Pinpoint the cell where the given text exists, returning its (X, Y) midpoint coordinate. 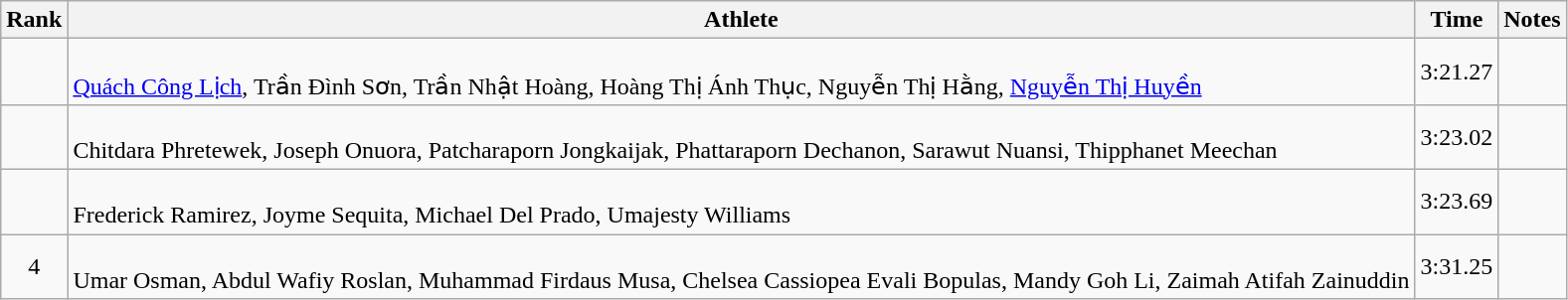
Quách Công Lịch, Trần Đình Sơn, Trần Nhật Hoàng, Hoàng Thị Ánh Thục, Nguyễn Thị Hằng, Nguyễn Thị Huyền (742, 72)
3:31.25 (1457, 266)
Time (1457, 20)
Athlete (742, 20)
Umar Osman, Abdul Wafiy Roslan, Muhammad Firdaus Musa, Chelsea Cassiopea Evali Bopulas, Mandy Goh Li, Zaimah Atifah Zainuddin (742, 266)
4 (34, 266)
Frederick Ramirez, Joyme Sequita, Michael Del Prado, Umajesty Williams (742, 201)
Chitdara Phretewek, Joseph Onuora, Patcharaporn Jongkaijak, Phattaraporn Dechanon, Sarawut Nuansi, Thipphanet Meechan (742, 137)
3:23.69 (1457, 201)
3:23.02 (1457, 137)
3:21.27 (1457, 72)
Notes (1532, 20)
Rank (34, 20)
